Pinpoint the cell where the given text exists, returning its (x, y) midpoint coordinate. 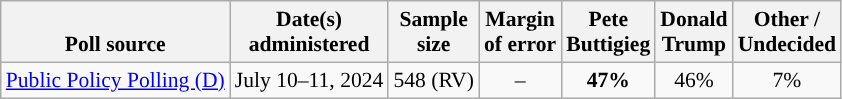
Date(s)administered (310, 32)
– (520, 80)
46% (694, 80)
7% (787, 80)
Samplesize (434, 32)
Marginof error (520, 32)
Poll source (116, 32)
47% (608, 80)
Other /Undecided (787, 32)
548 (RV) (434, 80)
PeteButtigieg (608, 32)
July 10–11, 2024 (310, 80)
Public Policy Polling (D) (116, 80)
DonaldTrump (694, 32)
